Return the (x, y) coordinate for the center point of the cell that contains the specified text.  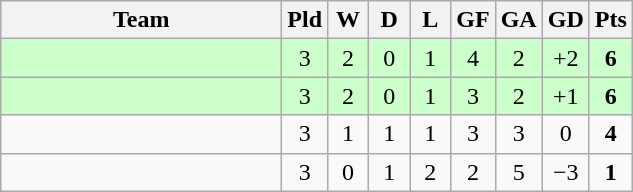
+1 (566, 96)
Pld (305, 20)
Team (142, 20)
5 (518, 172)
GD (566, 20)
L (430, 20)
W (348, 20)
−3 (566, 172)
D (390, 20)
+2 (566, 58)
GA (518, 20)
Pts (610, 20)
GF (473, 20)
